Return the (x, y) coordinate for the center point of the cell that contains the specified text.  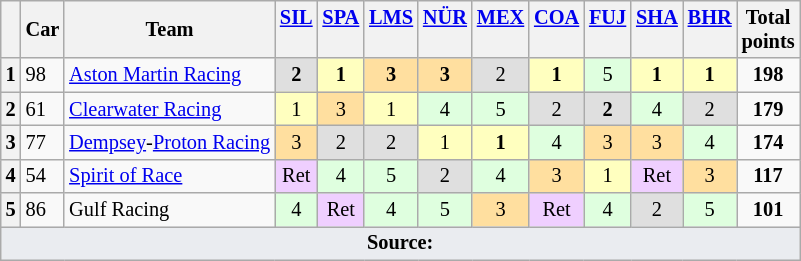
98 (43, 75)
198 (768, 75)
179 (768, 109)
117 (768, 176)
Aston Martin Racing (170, 75)
COA (556, 29)
77 (43, 142)
61 (43, 109)
Clearwater Racing (170, 109)
Spirit of Race (170, 176)
NÜR (445, 29)
SHA (657, 29)
Team (170, 29)
SIL (296, 29)
Source: (400, 243)
54 (43, 176)
101 (768, 210)
MEX (500, 29)
LMS (391, 29)
Gulf Racing (170, 210)
174 (768, 142)
FUJ (608, 29)
86 (43, 210)
Totalpoints (768, 29)
SPA (342, 29)
BHR (710, 29)
Car (43, 29)
Dempsey-Proton Racing (170, 142)
